Determine the (X, Y) coordinate at the center of the cell enclosing the given text.  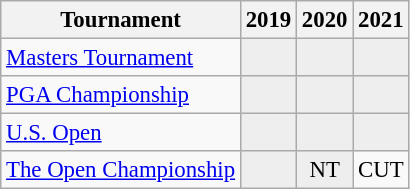
2021 (381, 20)
PGA Championship (121, 95)
2019 (268, 20)
2020 (325, 20)
CUT (381, 170)
Tournament (121, 20)
Masters Tournament (121, 58)
NT (325, 170)
The Open Championship (121, 170)
U.S. Open (121, 133)
